From the cell containing the given text, extract its center point as [x, y] coordinate. 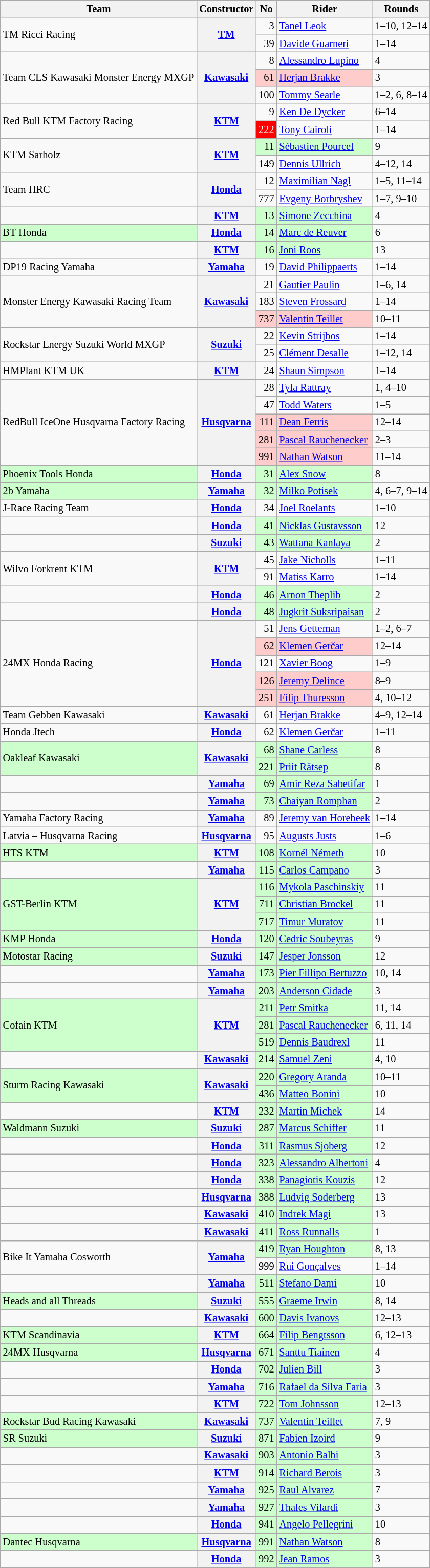
68 [266, 750]
4, 10 [401, 1059]
173 [266, 973]
Maximilian Nagl [325, 181]
Rui Gonçalves [325, 1266]
Alessandro Albertoni [325, 1163]
Davide Guarneri [325, 43]
Raul Alvarez [325, 1490]
1, 4–10 [401, 388]
Samuel Zeni [325, 1059]
Cedric Soubeyras [325, 939]
777 [266, 199]
SR Suzuki [98, 1439]
Kevin Strijbos [325, 336]
Ryan Houghton [325, 1249]
Sturm Racing Kawasaki [98, 1085]
6 [401, 233]
251 [266, 698]
43 [266, 543]
717 [266, 922]
211 [266, 1008]
Panagiotis Kouzis [325, 1180]
8, 13 [401, 1249]
TM [226, 35]
51 [266, 629]
149 [266, 164]
999 [266, 1266]
Fabien Izoird [325, 1439]
Kornél Németh [325, 853]
941 [266, 1525]
95 [266, 836]
HMPlant KTM UK [98, 371]
21 [266, 285]
Gautier Paulin [325, 285]
232 [266, 1111]
24 [266, 371]
2–3 [401, 440]
11–14 [401, 456]
Rider [325, 9]
Marc de Reuver [325, 233]
Stefano Dami [325, 1283]
Latvia – Husqvarna Racing [98, 836]
45 [266, 560]
323 [266, 1163]
Mykola Paschinskiy [325, 887]
Sébastien Pourcel [325, 147]
Wattana Kanlaya [325, 543]
Todd Waters [325, 405]
925 [266, 1490]
914 [266, 1473]
115 [266, 870]
Marcus Schiffer [325, 1128]
388 [266, 1197]
1–9 [401, 663]
Dean Ferris [325, 422]
Antonio Balbi [325, 1455]
1–7, 9–10 [401, 199]
419 [266, 1249]
Graeme Irwin [325, 1301]
Constructor [226, 9]
Clément Desalle [325, 353]
TM Ricci Racing [98, 35]
519 [266, 1042]
7, 9 [401, 1421]
Matiss Karro [325, 577]
6, 12–13 [401, 1335]
927 [266, 1507]
KMP Honda [98, 939]
411 [266, 1232]
4, 10–12 [401, 698]
Martin Michek [325, 1111]
HTS KTM [98, 853]
126 [266, 681]
1–12, 14 [401, 353]
Jugkrit Suksripaisan [325, 612]
Joel Roelants [325, 508]
8, 14 [401, 1301]
Jake Nicholls [325, 560]
Jeremy Delince [325, 681]
Anderson Cidade [325, 991]
1–6, 14 [401, 285]
34 [266, 508]
Gregory Aranda [325, 1077]
1–2, 6, 8–14 [401, 95]
16 [266, 250]
Amir Reza Sabetifar [325, 784]
31 [266, 474]
Chaiyan Romphan [325, 801]
1–5, 11–14 [401, 181]
Augusts Justs [325, 836]
Filip Bengtsson [325, 1335]
69 [266, 784]
46 [266, 595]
Yamaha Factory Racing [98, 818]
41 [266, 526]
Tony Cairoli [325, 129]
Joni Roos [325, 250]
116 [266, 887]
2b Yamaha [98, 491]
Team Gebben Kawasaki [98, 715]
221 [266, 767]
183 [266, 301]
KTM Sarholz [98, 156]
Christian Brockel [325, 904]
6, 11, 14 [401, 1025]
47 [266, 405]
Timur Muratov [325, 922]
555 [266, 1301]
19 [266, 267]
DP19 Racing Yamaha [98, 267]
222 [266, 129]
Jesper Jonsson [325, 956]
722 [266, 1404]
GST-Berlin KTM [98, 905]
Rockstar Energy Suzuki World MXGP [98, 345]
89 [266, 818]
6–14 [401, 112]
Rounds [401, 9]
Tanel Leok [325, 26]
436 [266, 1094]
203 [266, 991]
1–5 [401, 405]
4–9, 12–14 [401, 715]
Davis Ivanovs [325, 1318]
702 [266, 1369]
903 [266, 1455]
Team HRC [98, 189]
24MX Honda Racing [98, 663]
32 [266, 491]
120 [266, 939]
Heads and all Threads [98, 1301]
716 [266, 1387]
Shaun Simpson [325, 371]
Jens Getteman [325, 629]
BT Honda [98, 233]
10, 14 [401, 973]
Angelo Pellegrini [325, 1525]
Cofain KTM [98, 1025]
214 [266, 1059]
Alex Snow [325, 474]
871 [266, 1439]
Alessandro Lupino [325, 60]
Dantec Husqvarna [98, 1542]
410 [266, 1214]
Red Bull KTM Factory Racing [98, 121]
287 [266, 1128]
Santtu Tiainen [325, 1353]
7 [401, 1490]
No [266, 9]
4–12, 14 [401, 164]
Ken De Dycker [325, 112]
Shane Carless [325, 750]
Honda Jtech [98, 732]
David Philippaerts [325, 267]
Wilvo Forkrent KTM [98, 568]
1–10 [401, 508]
Motostar Racing [98, 956]
Matteo Bonini [325, 1094]
Rafael da Silva Faria [325, 1387]
711 [266, 904]
1–10, 12–14 [401, 26]
RedBull IceOne Husqvarna Factory Racing [98, 422]
Phoenix Tools Honda [98, 474]
KTM Scandinavia [98, 1335]
Carlos Campano [325, 870]
664 [266, 1335]
28 [266, 388]
Dennis Baudrexl [325, 1042]
11, 14 [401, 1008]
1–2, 6–7 [401, 629]
Simone Zecchina [325, 215]
Julien Bill [325, 1369]
Dennis Ullrich [325, 164]
Steven Frossard [325, 301]
48 [266, 612]
Priit Rätsep [325, 767]
Tyla Rattray [325, 388]
25 [266, 353]
108 [266, 853]
Bike It Yamaha Cosworth [98, 1258]
338 [266, 1180]
Jean Ramos [325, 1559]
311 [266, 1146]
511 [266, 1283]
Nicklas Gustavsson [325, 526]
Team CLS Kawasaki Monster Energy MXGP [98, 78]
Rockstar Bud Racing Kawasaki [98, 1421]
39 [266, 43]
Monster Energy Kawasaki Racing Team [98, 302]
121 [266, 663]
Waldmann Suzuki [98, 1128]
220 [266, 1077]
Tom Johnsson [325, 1404]
Evgeny Borbryshev [325, 199]
73 [266, 801]
22 [266, 336]
Indrek Magi [325, 1214]
Thales Vilardi [325, 1507]
992 [266, 1559]
Jeremy van Horebeek [325, 818]
100 [266, 95]
Oakleaf Kawasaki [98, 758]
8–9 [401, 681]
Rasmus Sjoberg [325, 1146]
Richard Berois [325, 1473]
Tommy Searle [325, 95]
91 [266, 577]
24MX Husqvarna [98, 1353]
600 [266, 1318]
147 [266, 956]
Petr Smitka [325, 1008]
111 [266, 422]
Xavier Boog [325, 663]
1–6 [401, 836]
Arnon Theplib [325, 595]
J-Race Racing Team [98, 508]
4, 6–7, 9–14 [401, 491]
Team [98, 9]
Ludvig Soderberg [325, 1197]
671 [266, 1353]
Ross Runnalls [325, 1232]
Milko Potisek [325, 491]
Pier Fillipo Bertuzzo [325, 973]
Filip Thuresson [325, 698]
